Output the [x, y] coordinate of the center of the cell containing the given text.  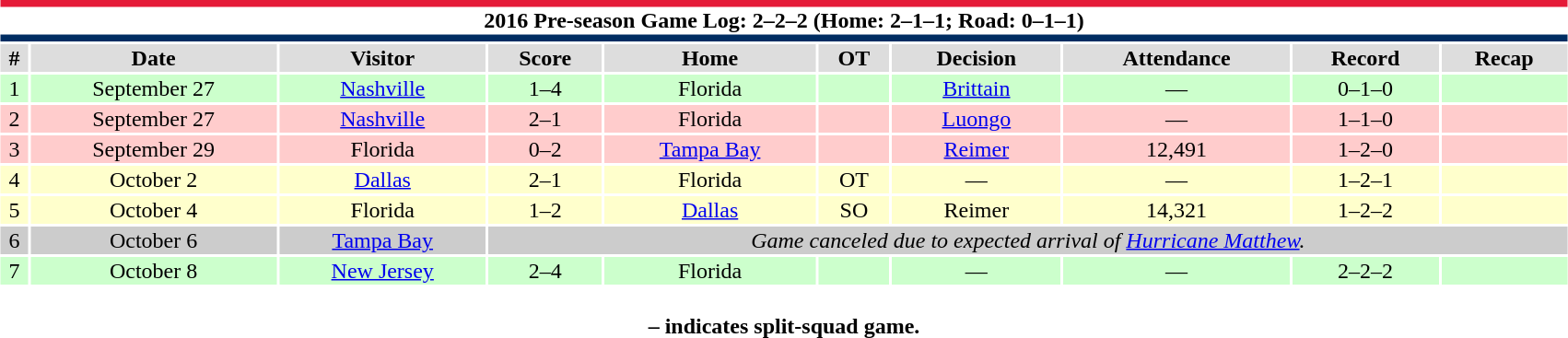
0–2 [545, 149]
1–2–1 [1365, 180]
Luongo [977, 119]
7 [15, 271]
October 8 [153, 271]
Recap [1504, 58]
14,321 [1176, 210]
Visitor [383, 58]
October 4 [153, 210]
1–2 [545, 210]
Record [1365, 58]
1–1–0 [1365, 119]
1–2–2 [1365, 210]
Date [153, 58]
Game canceled due to expected arrival of Hurricane Matthew. [1028, 240]
1 [15, 88]
Score [545, 58]
1–2–0 [1365, 149]
Home [710, 58]
2016 Pre-season Game Log: 2–2–2 (Home: 2–1–1; Road: 0–1–1) [784, 20]
3 [15, 149]
2 [15, 119]
Brittain [977, 88]
6 [15, 240]
SO [853, 210]
New Jersey [383, 271]
5 [15, 210]
2–2–2 [1365, 271]
Attendance [1176, 58]
0–1–0 [1365, 88]
September 29 [153, 149]
2–4 [545, 271]
4 [15, 180]
1–4 [545, 88]
October 6 [153, 240]
October 2 [153, 180]
# [15, 58]
Decision [977, 58]
12,491 [1176, 149]
